Search for the cell housing the specified text and yield its [X, Y] center coordinate. 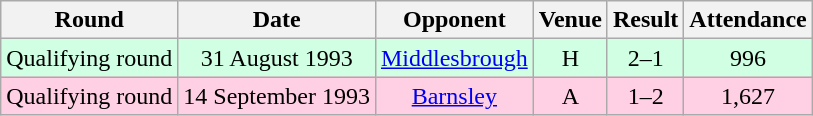
A [570, 96]
31 August 1993 [277, 58]
Opponent [454, 20]
14 September 1993 [277, 96]
Barnsley [454, 96]
Attendance [748, 20]
Round [90, 20]
Result [645, 20]
Middlesbrough [454, 58]
Date [277, 20]
Venue [570, 20]
2–1 [645, 58]
H [570, 58]
1,627 [748, 96]
996 [748, 58]
1–2 [645, 96]
